Determine the [x, y] coordinate at the center of the cell enclosing the given text.  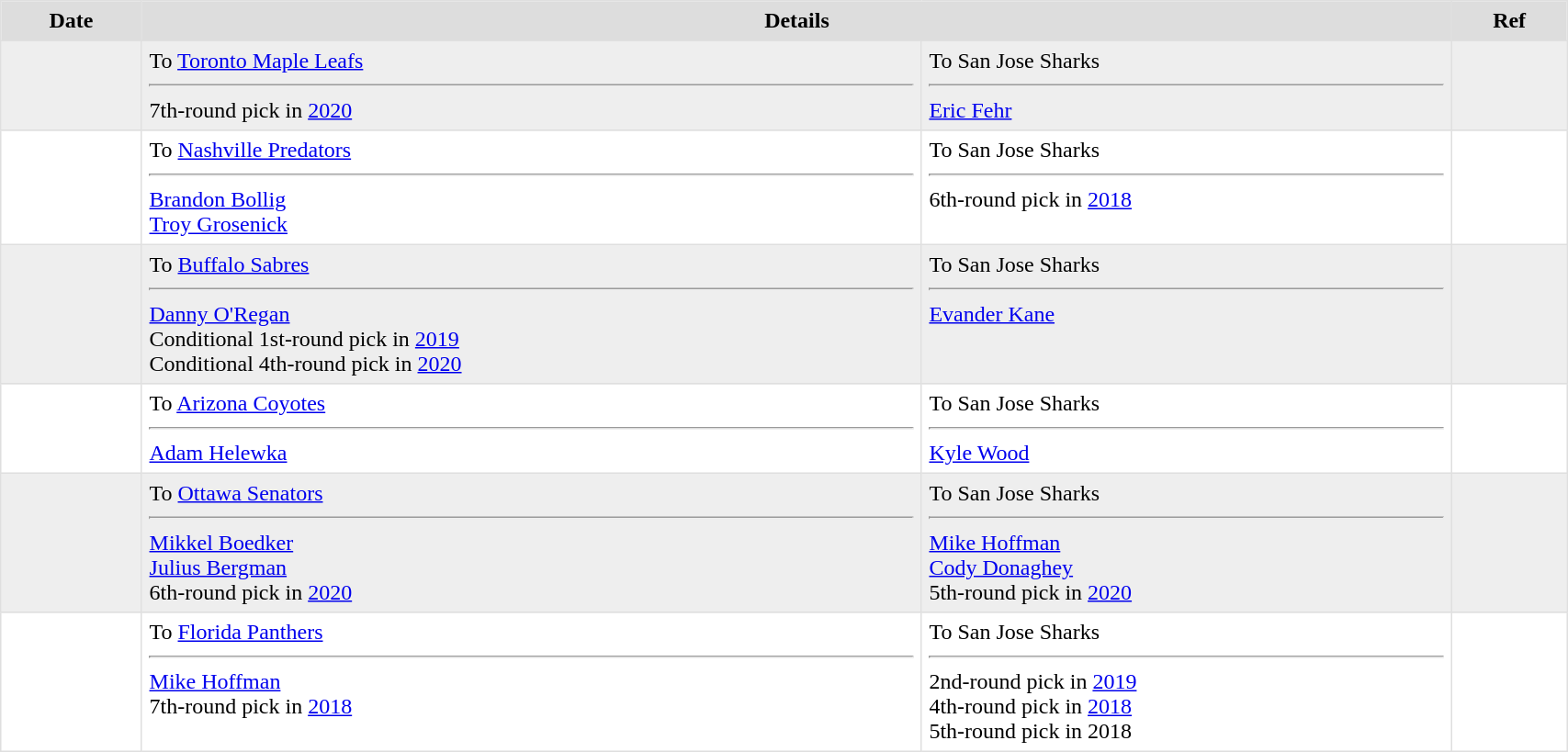
To San Jose SharksKyle Wood [1187, 429]
To Nashville PredatorsBrandon BolligTroy Grosenick [531, 187]
To San Jose SharksMike HoffmanCody Donaghey5th-round pick in 2020 [1187, 543]
To Toronto Maple Leafs7th-round pick in 2020 [531, 85]
To Florida PanthersMike Hoffman7th-round pick in 2018 [531, 682]
Date [72, 21]
To San Jose Sharks6th-round pick in 2018 [1187, 187]
To Buffalo SabresDanny O'ReganConditional 1st-round pick in 2019Conditional 4th-round pick in 2020 [531, 314]
To San Jose SharksEvander Kane [1187, 314]
Details [796, 21]
To San Jose Sharks2nd-round pick in 20194th-round pick in 20185th-round pick in 2018 [1187, 682]
To Arizona CoyotesAdam Helewka [531, 429]
To San Jose SharksEric Fehr [1187, 85]
To Ottawa SenatorsMikkel BoedkerJulius Bergman6th-round pick in 2020 [531, 543]
Ref [1510, 21]
